Determine the [x, y] coordinate at the center of the cell enclosing the given text.  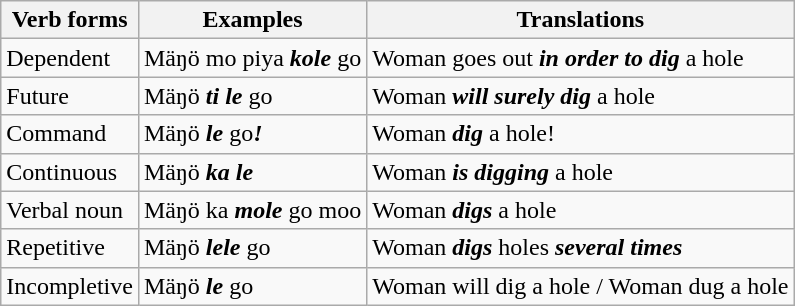
Repetitive [70, 248]
Woman goes out in order to dig a hole [580, 58]
Continuous [70, 172]
Verbal noun [70, 210]
Woman dig a hole! [580, 134]
Mäŋö ti le go [252, 96]
Mäŋö ka mole go moo [252, 210]
Translations [580, 20]
Woman digs holes several times [580, 248]
Woman is digging a hole [580, 172]
Woman will surely dig a hole [580, 96]
Examples [252, 20]
Mäŋö ka le [252, 172]
Mäŋö le go! [252, 134]
Incompletive [70, 286]
Mäŋö le go [252, 286]
Woman digs a hole [580, 210]
Future [70, 96]
Mäŋö mo piya kole go [252, 58]
Woman will dig a hole / Woman dug a hole [580, 286]
Command [70, 134]
Verb forms [70, 20]
Dependent [70, 58]
Mäŋö lele go [252, 248]
